From the cell containing the given text, extract its center point as [x, y] coordinate. 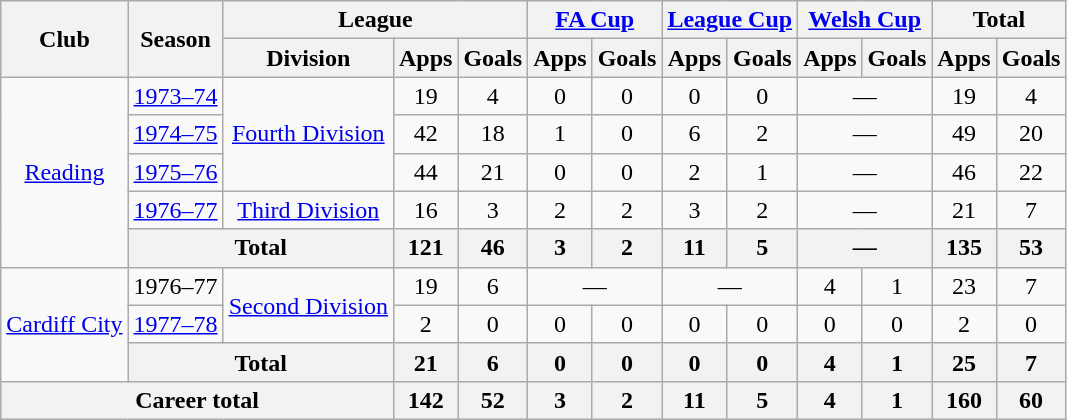
Fourth Division [308, 134]
121 [425, 248]
1977–78 [176, 324]
1973–74 [176, 96]
18 [493, 134]
20 [1031, 134]
Second Division [308, 305]
25 [964, 362]
Third Division [308, 210]
135 [964, 248]
142 [425, 400]
49 [964, 134]
Reading [64, 172]
42 [425, 134]
60 [1031, 400]
16 [425, 210]
22 [1031, 172]
1974–75 [176, 134]
League Cup [730, 20]
44 [425, 172]
Welsh Cup [865, 20]
52 [493, 400]
Club [64, 39]
160 [964, 400]
Division [308, 58]
23 [964, 286]
FA Cup [595, 20]
53 [1031, 248]
Season [176, 39]
Career total [198, 400]
Cardiff City [64, 324]
League [376, 20]
1975–76 [176, 172]
